Return (x, y) of the center of cell containing provided text 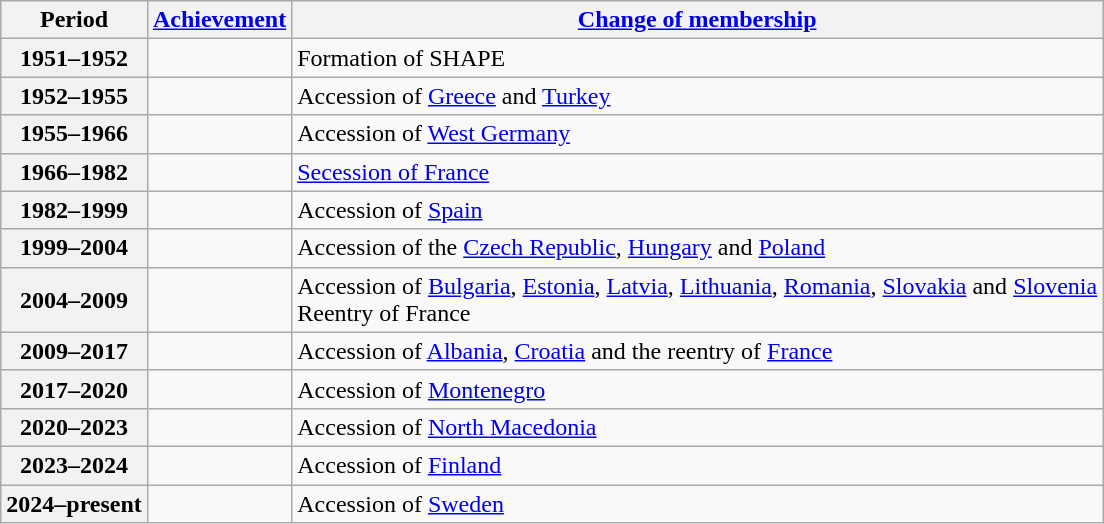
Accession of Montenegro (698, 389)
2024–present (74, 503)
Secession of France (698, 172)
2020–2023 (74, 427)
1952–1955 (74, 96)
1955–1966 (74, 134)
Accession of Spain (698, 210)
Accession of Greece and Turkey (698, 96)
2023–2024 (74, 465)
Achievement (219, 20)
Period (74, 20)
1999–2004 (74, 248)
1966–1982 (74, 172)
2009–2017 (74, 351)
Change of membership (698, 20)
Accession of Bulgaria, Estonia, Latvia, Lithuania, Romania, Slovakia and SloveniaReentry of France (698, 300)
Accession of Finland (698, 465)
1982–1999 (74, 210)
Accession of West Germany (698, 134)
2017–2020 (74, 389)
Formation of SHAPE (698, 58)
1951–1952 (74, 58)
Accession of North Macedonia (698, 427)
2004–2009 (74, 300)
Accession of Albania, Croatia and the reentry of France (698, 351)
Accession of Sweden (698, 503)
Accession of the Czech Republic, Hungary and Poland (698, 248)
